From the cell containing the given text, extract its center point as (X, Y) coordinate. 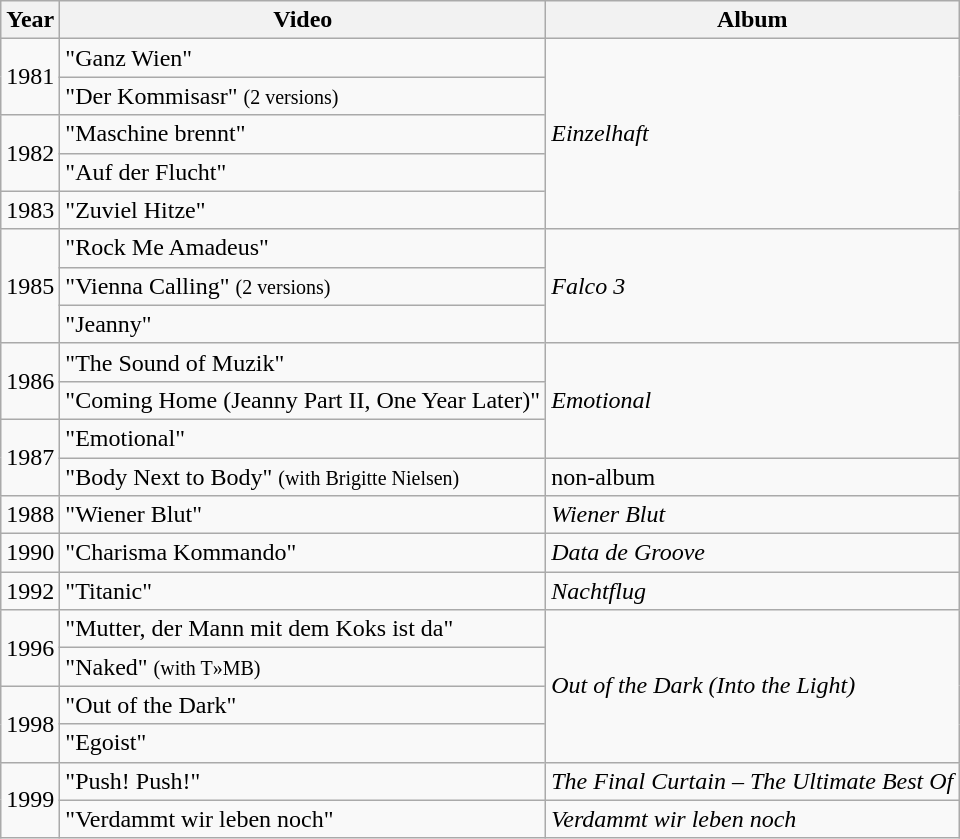
"Maschine brennt" (303, 134)
1988 (30, 515)
Falco 3 (752, 286)
"Mutter, der Mann mit dem Koks ist da" (303, 629)
"Coming Home (Jeanny Part II, One Year Later)" (303, 400)
"Auf der Flucht" (303, 172)
Einzelhaft (752, 134)
"Naked" (with T»MB) (303, 667)
"Charisma Kommando" (303, 553)
Emotional (752, 400)
"Rock Me Amadeus" (303, 248)
"Jeanny" (303, 324)
"Titanic" (303, 591)
1981 (30, 77)
"Ganz Wien" (303, 58)
1996 (30, 648)
1990 (30, 553)
"Emotional" (303, 438)
1986 (30, 381)
Video (303, 20)
Out of the Dark (Into the Light) (752, 686)
"Out of the Dark" (303, 705)
"The Sound of Muzik" (303, 362)
"Body Next to Body" (with Brigitte Nielsen) (303, 477)
Nachtflug (752, 591)
1983 (30, 210)
Year (30, 20)
1998 (30, 724)
1987 (30, 457)
Data de Groove (752, 553)
1992 (30, 591)
"Push! Push!" (303, 781)
"Wiener Blut" (303, 515)
"Der Kommisasr" (2 versions) (303, 96)
non-album (752, 477)
1985 (30, 286)
1999 (30, 800)
"Vienna Calling" (2 versions) (303, 286)
"Zuviel Hitze" (303, 210)
"Egoist" (303, 743)
Wiener Blut (752, 515)
Verdammt wir leben noch (752, 819)
1982 (30, 153)
"Verdammt wir leben noch" (303, 819)
The Final Curtain – The Ultimate Best Of (752, 781)
Album (752, 20)
